Pinpoint the cell where the given text exists, returning its [x, y] midpoint coordinate. 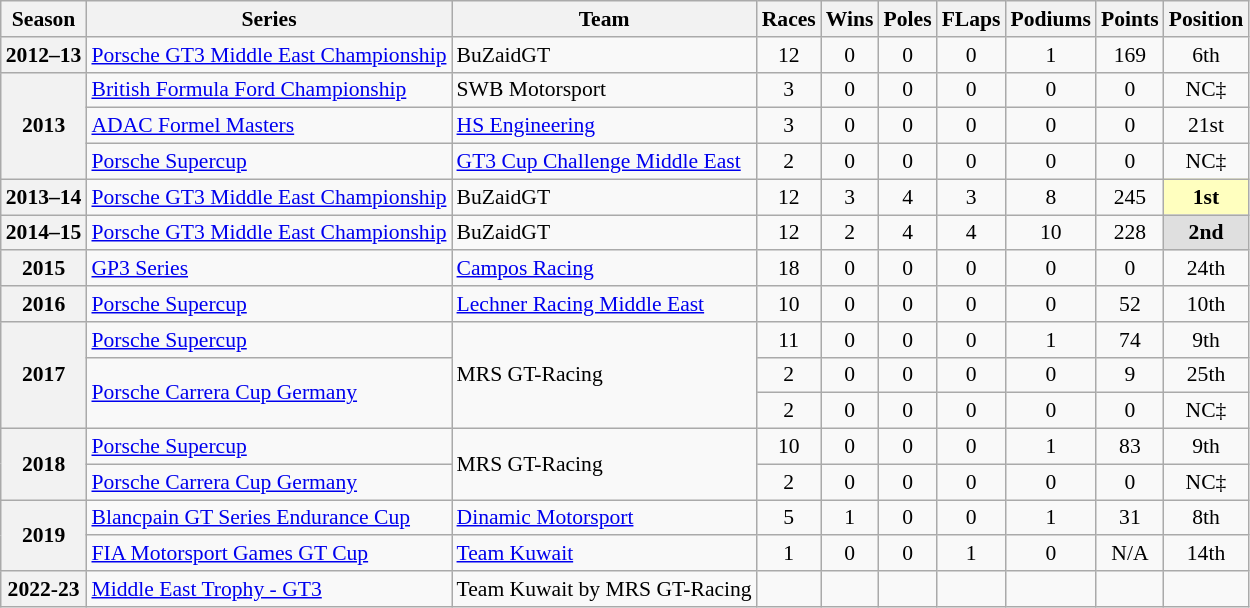
2015 [44, 269]
N/A [1130, 554]
Podiums [1052, 19]
14th [1206, 554]
GT3 Cup Challenge Middle East [604, 162]
Races [789, 19]
6th [1206, 55]
2012–13 [44, 55]
31 [1130, 518]
Poles [908, 19]
2022-23 [44, 589]
245 [1130, 197]
Team Kuwait [604, 554]
11 [789, 340]
74 [1130, 340]
Wins [850, 19]
Season [44, 19]
2017 [44, 376]
SWB Motorsport [604, 90]
83 [1130, 447]
Middle East Trophy - GT3 [268, 589]
8th [1206, 518]
ADAC Formel Masters [268, 126]
Dinamic Motorsport [604, 518]
Team Kuwait by MRS GT-Racing [604, 589]
25th [1206, 375]
2nd [1206, 233]
1st [1206, 197]
British Formula Ford Championship [268, 90]
FIA Motorsport Games GT Cup [268, 554]
5 [789, 518]
Team [604, 19]
52 [1130, 304]
8 [1052, 197]
FLaps [972, 19]
21st [1206, 126]
2018 [44, 464]
2013 [44, 126]
10th [1206, 304]
2019 [44, 536]
Lechner Racing Middle East [604, 304]
GP3 Series [268, 269]
Points [1130, 19]
HS Engineering [604, 126]
2013–14 [44, 197]
Blancpain GT Series Endurance Cup [268, 518]
Series [268, 19]
228 [1130, 233]
169 [1130, 55]
9 [1130, 375]
Position [1206, 19]
24th [1206, 269]
2016 [44, 304]
2014–15 [44, 233]
18 [789, 269]
Campos Racing [604, 269]
